From the cell containing the given text, extract its center point as [x, y] coordinate. 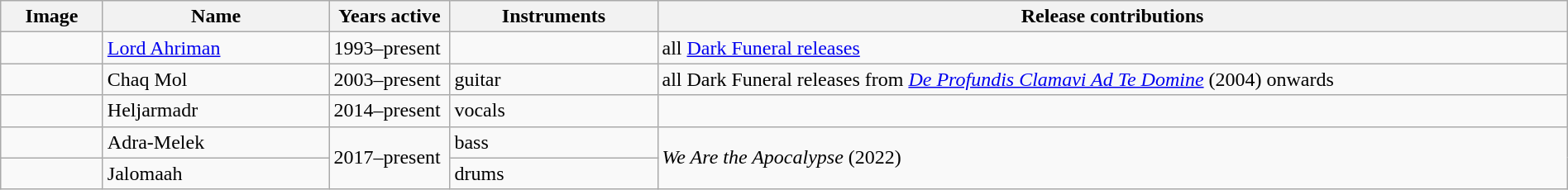
Adra-Melek [216, 142]
We Are the Apocalypse (2022) [1112, 158]
Years active [390, 17]
bass [554, 142]
Image [52, 17]
Name [216, 17]
Heljarmadr [216, 111]
2017–present [390, 158]
2003–present [390, 79]
guitar [554, 79]
1993–present [390, 48]
2014–present [390, 111]
drums [554, 173]
all Dark Funeral releases [1112, 48]
all Dark Funeral releases from De Profundis Clamavi Ad Te Domine (2004) onwards [1112, 79]
Jalomaah [216, 173]
Instruments [554, 17]
Release contributions [1112, 17]
Chaq Mol [216, 79]
Lord Ahriman [216, 48]
vocals [554, 111]
